Return [x, y] of the center of cell containing provided text 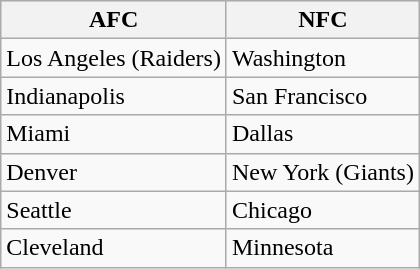
Miami [114, 134]
San Francisco [322, 96]
Denver [114, 172]
Los Angeles (Raiders) [114, 58]
NFC [322, 20]
Indianapolis [114, 96]
Washington [322, 58]
Chicago [322, 210]
Minnesota [322, 248]
Cleveland [114, 248]
Seattle [114, 210]
New York (Giants) [322, 172]
Dallas [322, 134]
AFC [114, 20]
